Pinpoint the cell where the given text exists, returning its [x, y] midpoint coordinate. 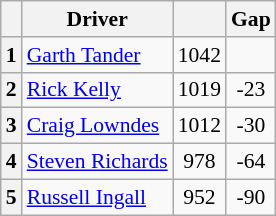
Russell Ingall [98, 197]
1042 [200, 55]
-90 [251, 197]
952 [200, 197]
Craig Lowndes [98, 126]
Rick Kelly [98, 90]
-23 [251, 90]
Driver [98, 19]
Gap [251, 19]
5 [12, 197]
978 [200, 162]
1012 [200, 126]
4 [12, 162]
-64 [251, 162]
Steven Richards [98, 162]
-30 [251, 126]
1 [12, 55]
1019 [200, 90]
2 [12, 90]
Garth Tander [98, 55]
3 [12, 126]
